Extract the (x, y) coordinate from the center of the cell holding the provided text.  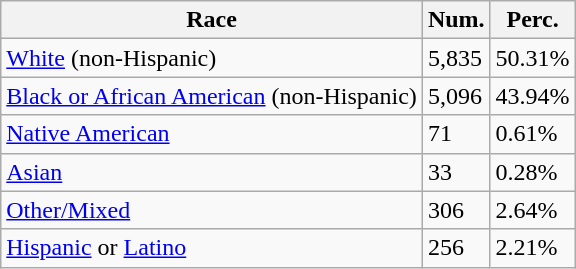
Black or African American (non-Hispanic) (212, 96)
71 (456, 134)
5,096 (456, 96)
White (non-Hispanic) (212, 58)
306 (456, 210)
Race (212, 20)
Num. (456, 20)
Other/Mixed (212, 210)
43.94% (532, 96)
0.61% (532, 134)
Native American (212, 134)
50.31% (532, 58)
5,835 (456, 58)
Asian (212, 172)
33 (456, 172)
Perc. (532, 20)
2.21% (532, 248)
2.64% (532, 210)
Hispanic or Latino (212, 248)
0.28% (532, 172)
256 (456, 248)
